Output the [x, y] coordinate of the center of the cell containing the given text.  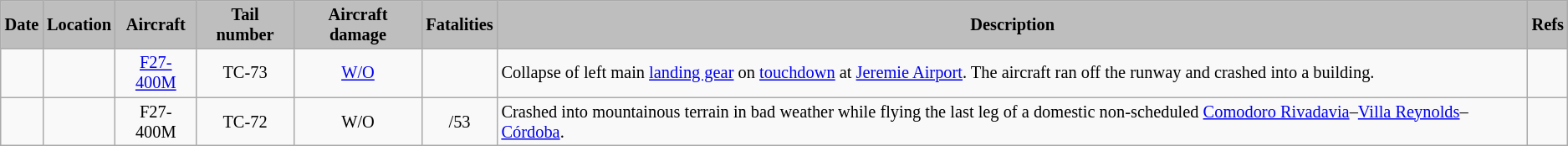
Tail number [246, 24]
Aircraft damage [358, 24]
TC-72 [246, 122]
Refs [1548, 24]
Description [1013, 24]
Crashed into mountainous terrain in bad weather while flying the last leg of a domestic non-scheduled Comodoro Rivadavia–Villa Reynolds–Córdoba. [1013, 122]
TC-73 [246, 73]
Date [22, 24]
Location [79, 24]
/53 [460, 122]
Aircraft [156, 24]
Collapse of left main landing gear on touchdown at Jeremie Airport. The aircraft ran off the runway and crashed into a building. [1013, 73]
Fatalities [460, 24]
